Provide the (x, y) coordinate of the cell's center where the given text is located.  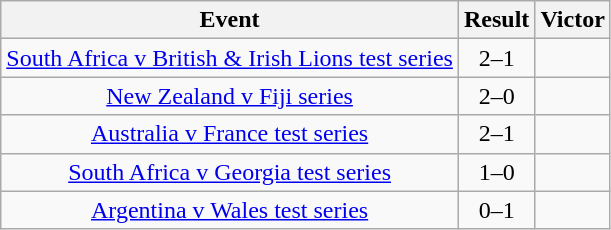
South Africa v Georgia test series (230, 172)
New Zealand v Fiji series (230, 96)
Event (230, 20)
Victor (572, 20)
Australia v France test series (230, 134)
1–0 (496, 172)
2–0 (496, 96)
Result (496, 20)
Argentina v Wales test series (230, 210)
0–1 (496, 210)
South Africa v British & Irish Lions test series (230, 58)
